Return the (X, Y) coordinate for the center point of the cell that contains the specified text.  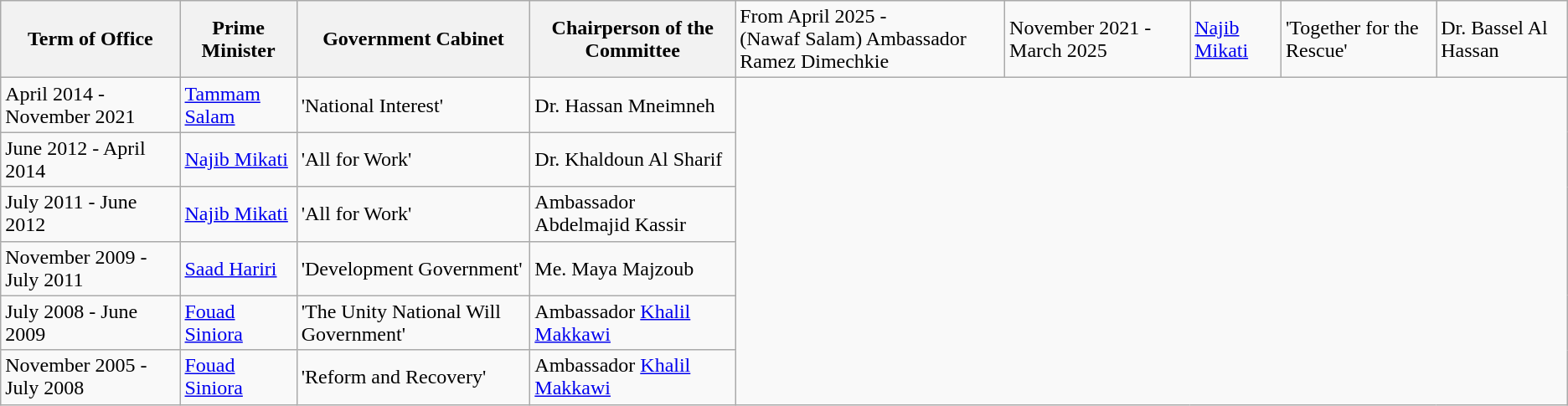
Term of Office (90, 39)
Prime Minister (238, 39)
Me. Maya Majzoub (633, 268)
Government Cabinet (414, 39)
November 2005 - July 2008 (90, 377)
'National Interest' (414, 105)
Tammam Salam (238, 105)
Chairperson of the Committee (633, 39)
July 2011 - June 2012 (90, 214)
Ambassador Abdelmajid Kassir (633, 214)
From April 2025 -(Nawaf Salam) Ambassador Ramez Dimechkie (870, 39)
'Reform and Recovery' (414, 377)
Dr. Bassel Al Hassan (1502, 39)
'Together for the Rescue' (1359, 39)
November 2021 - March 2025 (1097, 39)
'The Unity National Will Government' (414, 323)
June 2012 - April 2014 (90, 159)
Saad Hariri (238, 268)
Dr. Hassan Mneimneh (633, 105)
Dr. Khaldoun Al Sharif (633, 159)
July 2008 - June 2009 (90, 323)
April 2014 - November 2021 (90, 105)
November 2009 - July 2011 (90, 268)
'Development Government' (414, 268)
